Scan for the cell matching the given text and deliver its (X, Y) coordinate at center. 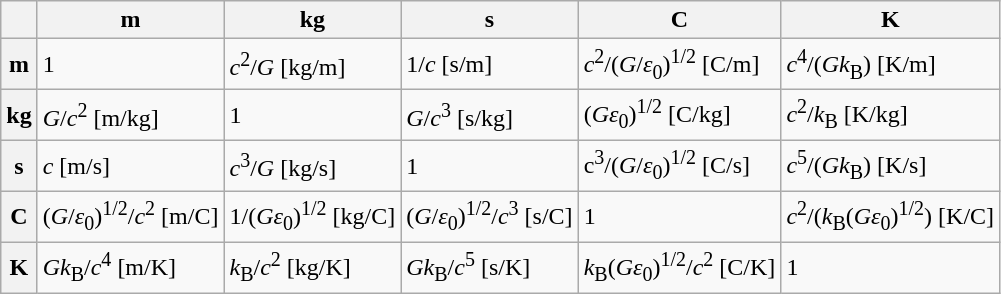
c2/(G/ε0)1/2 [C/m] (680, 64)
kB/c2 [kg/K] (312, 268)
c4/(GkB) [K/m] (890, 64)
c2/kB [K/kg] (890, 116)
(G/ε0)1/2/c3 [s/C] (490, 216)
c3/(G/ε0)1/2 [C/s] (680, 166)
GkB/c5 [s/K] (490, 268)
c3/G [kg/s] (312, 166)
c [m/s] (130, 166)
G/c2 [m/kg] (130, 116)
1/(Gε0)1/2 [kg/C] (312, 216)
(Gε0)1/2 [C/kg] (680, 116)
1/c [s/m] (490, 64)
kB(Gε0)1/2/c2 [C/K] (680, 268)
G/c3 [s/kg] (490, 116)
GkB/c4 [m/K] (130, 268)
c5/(GkB) [K/s] (890, 166)
c2/(kB(Gε0)1/2) [K/C] (890, 216)
c2/G [kg/m] (312, 64)
(G/ε0)1/2/c2 [m/C] (130, 216)
